Pinpoint the cell where the given text exists, returning its (X, Y) midpoint coordinate. 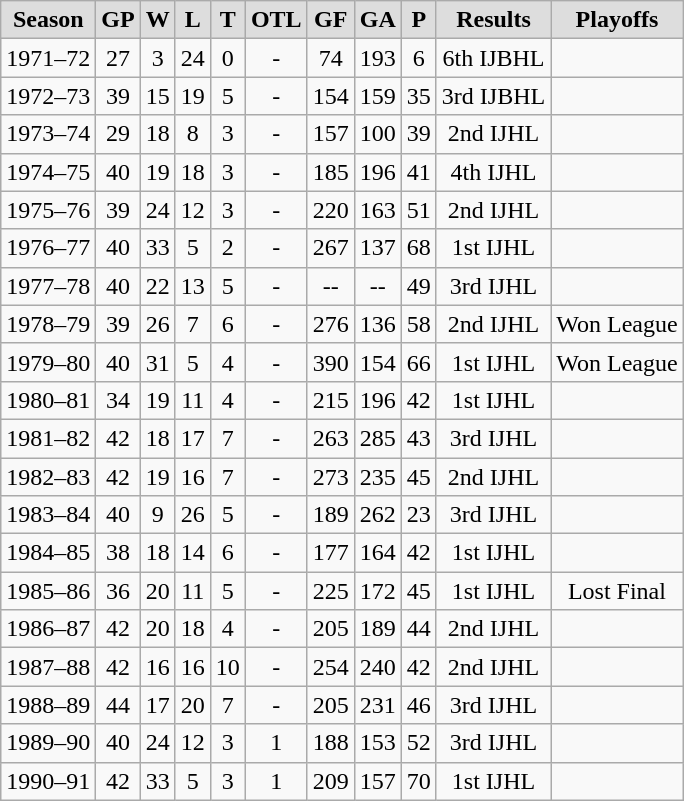
0 (228, 58)
273 (330, 477)
1984–85 (48, 553)
GF (330, 20)
209 (330, 781)
1973–74 (48, 134)
262 (378, 515)
390 (330, 362)
T (228, 20)
1987–88 (48, 667)
41 (418, 172)
1979–80 (48, 362)
36 (118, 591)
159 (378, 96)
Playoffs (617, 20)
136 (378, 324)
254 (330, 667)
GP (118, 20)
1978–79 (48, 324)
6th IJBHL (493, 58)
231 (378, 705)
185 (330, 172)
70 (418, 781)
Lost Final (617, 591)
43 (418, 438)
1982–83 (48, 477)
225 (330, 591)
14 (192, 553)
23 (418, 515)
Season (48, 20)
188 (330, 743)
31 (158, 362)
10 (228, 667)
29 (118, 134)
220 (330, 210)
1989–90 (48, 743)
1986–87 (48, 629)
1972–73 (48, 96)
58 (418, 324)
34 (118, 400)
1974–75 (48, 172)
68 (418, 248)
8 (192, 134)
1975–76 (48, 210)
49 (418, 286)
193 (378, 58)
52 (418, 743)
1985–86 (48, 591)
137 (378, 248)
35 (418, 96)
Results (493, 20)
163 (378, 210)
172 (378, 591)
OTL (276, 20)
W (158, 20)
22 (158, 286)
235 (378, 477)
177 (330, 553)
4th IJHL (493, 172)
L (192, 20)
27 (118, 58)
164 (378, 553)
1971–72 (48, 58)
1976–77 (48, 248)
P (418, 20)
1983–84 (48, 515)
276 (330, 324)
1977–78 (48, 286)
263 (330, 438)
215 (330, 400)
240 (378, 667)
51 (418, 210)
74 (330, 58)
285 (378, 438)
66 (418, 362)
2 (228, 248)
100 (378, 134)
38 (118, 553)
15 (158, 96)
1980–81 (48, 400)
1990–91 (48, 781)
1988–89 (48, 705)
153 (378, 743)
46 (418, 705)
267 (330, 248)
13 (192, 286)
1981–82 (48, 438)
3rd IJBHL (493, 96)
GA (378, 20)
9 (158, 515)
